Find where the given text appears and provide that cell's center as [x, y] coordinate. 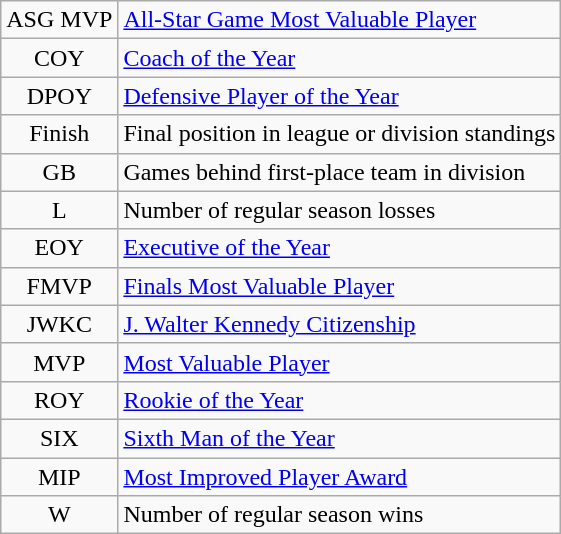
W [60, 515]
ASG MVP [60, 20]
Finals Most Valuable Player [340, 286]
Executive of the Year [340, 248]
JWKC [60, 324]
Finish [60, 134]
Games behind first-place team in division [340, 172]
GB [60, 172]
SIX [60, 438]
DPOY [60, 96]
ROY [60, 400]
MIP [60, 477]
Rookie of the Year [340, 400]
COY [60, 58]
EOY [60, 248]
Most Improved Player Award [340, 477]
Number of regular season wins [340, 515]
Final position in league or division standings [340, 134]
Most Valuable Player [340, 362]
FMVP [60, 286]
Coach of the Year [340, 58]
All-Star Game Most Valuable Player [340, 20]
MVP [60, 362]
Number of regular season losses [340, 210]
L [60, 210]
J. Walter Kennedy Citizenship [340, 324]
Sixth Man of the Year [340, 438]
Defensive Player of the Year [340, 96]
